From the cell containing the given text, extract its center point as [x, y] coordinate. 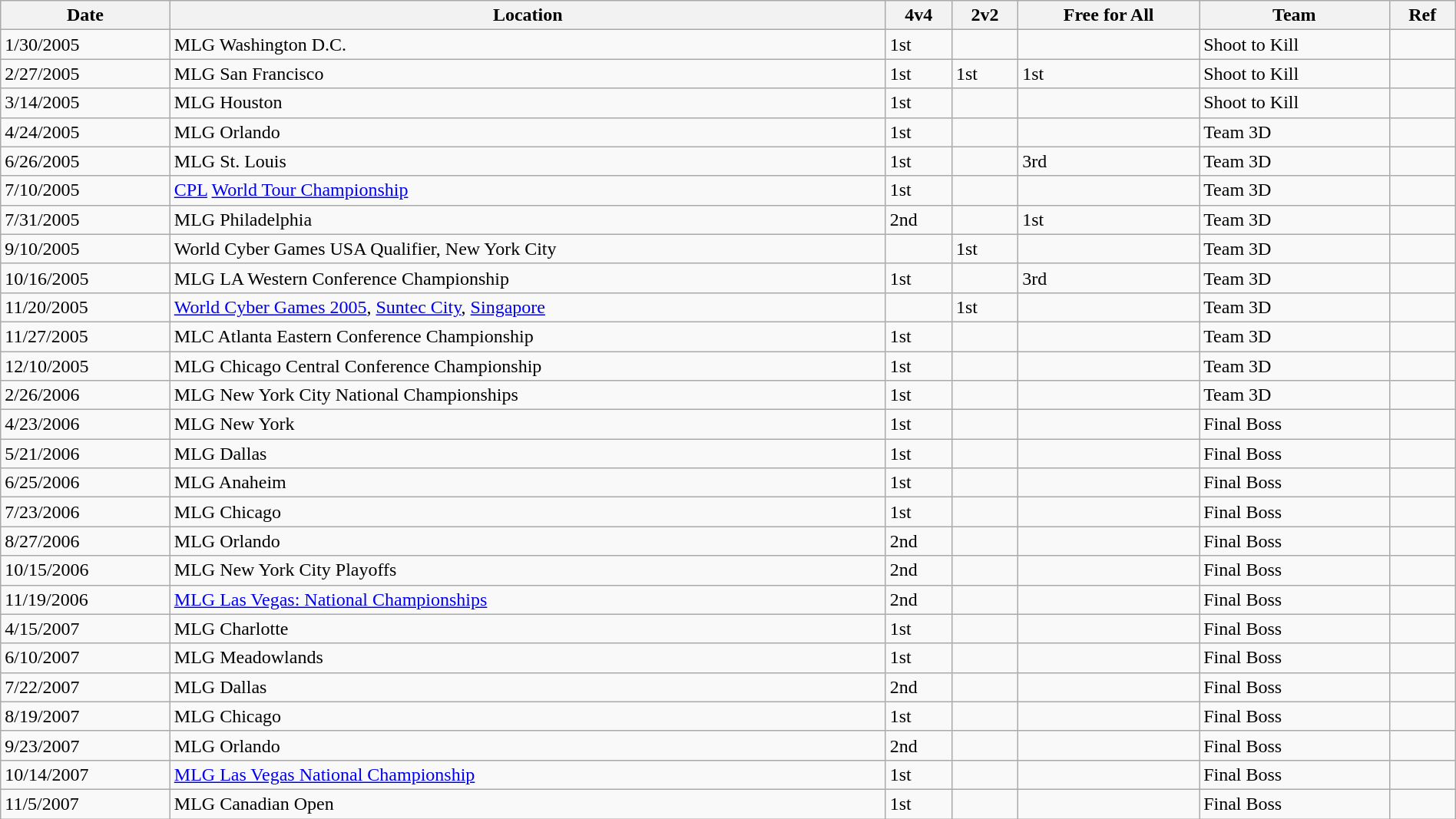
Team [1295, 15]
MLG Las Vegas: National Championships [528, 599]
MLG New York City National Championships [528, 395]
11/19/2006 [86, 599]
MLG Philadelphia [528, 220]
6/10/2007 [86, 658]
10/16/2005 [86, 278]
MLG Meadowlands [528, 658]
CPL World Tour Championship [528, 190]
1/30/2005 [86, 45]
MLG St. Louis [528, 161]
7/31/2005 [86, 220]
World Cyber Games USA Qualifier, New York City [528, 249]
12/10/2005 [86, 366]
7/23/2006 [86, 512]
2/27/2005 [86, 74]
Date [86, 15]
MLG LA Western Conference Championship [528, 278]
MLG Anaheim [528, 483]
4v4 [918, 15]
2/26/2006 [86, 395]
8/27/2006 [86, 541]
MLG Canadian Open [528, 804]
Ref [1422, 15]
4/23/2006 [86, 424]
4/15/2007 [86, 629]
9/23/2007 [86, 745]
6/25/2006 [86, 483]
MLG Charlotte [528, 629]
7/10/2005 [86, 190]
MLG Washington D.C. [528, 45]
Location [528, 15]
2v2 [984, 15]
11/27/2005 [86, 336]
Free for All [1109, 15]
10/14/2007 [86, 774]
MLG Chicago Central Conference Championship [528, 366]
MLG New York [528, 424]
MLG San Francisco [528, 74]
6/26/2005 [86, 161]
7/22/2007 [86, 687]
10/15/2006 [86, 570]
World Cyber Games 2005, Suntec City, Singapore [528, 307]
8/19/2007 [86, 716]
11/20/2005 [86, 307]
5/21/2006 [86, 454]
3/14/2005 [86, 103]
MLG Las Vegas National Championship [528, 774]
11/5/2007 [86, 804]
MLC Atlanta Eastern Conference Championship [528, 336]
MLG Houston [528, 103]
MLG New York City Playoffs [528, 570]
4/24/2005 [86, 132]
9/10/2005 [86, 249]
